For the text-containing cell, return its midpoint in [X, Y] coordinate format. 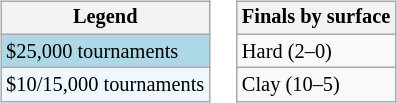
Hard (2–0) [316, 51]
Clay (10–5) [316, 85]
$10/15,000 tournaments [105, 85]
Legend [105, 18]
$25,000 tournaments [105, 51]
Finals by surface [316, 18]
